Output the [X, Y] coordinate of the center of the cell containing the given text.  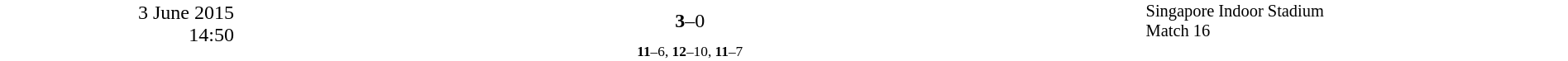
11–6, 12–10, 11–7 [690, 51]
3–0 [690, 21]
3 June 201514:50 [117, 30]
Singapore Indoor StadiumMatch 16 [1356, 21]
